Search for the cell housing the specified text and yield its (x, y) center coordinate. 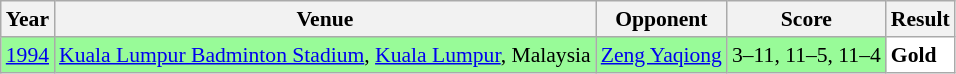
Opponent (662, 19)
Result (920, 19)
3–11, 11–5, 11–4 (806, 55)
Gold (920, 55)
Venue (325, 19)
1994 (28, 55)
Kuala Lumpur Badminton Stadium, Kuala Lumpur, Malaysia (325, 55)
Score (806, 19)
Year (28, 19)
Zeng Yaqiong (662, 55)
